Return (X, Y) of the center of cell containing provided text 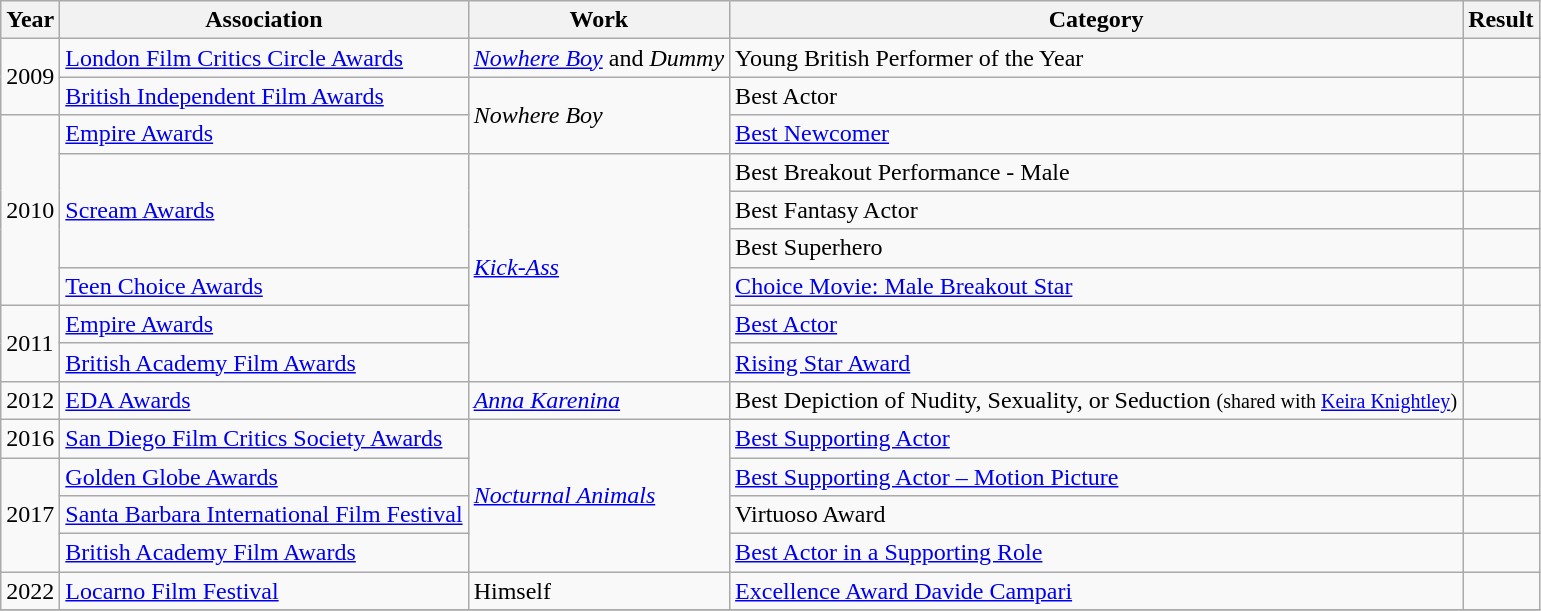
Nowhere Boy (598, 115)
Nowhere Boy and Dummy (598, 58)
London Film Critics Circle Awards (264, 58)
2011 (30, 343)
Year (30, 20)
San Diego Film Critics Society Awards (264, 438)
Category (1096, 20)
Best Superhero (1096, 248)
Best Supporting Actor (1096, 438)
Golden Globe Awards (264, 477)
Best Depiction of Nudity, Sexuality, or Seduction (shared with Keira Knightley) (1096, 400)
Rising Star Award (1096, 362)
Nocturnal Animals (598, 495)
Excellence Award Davide Campari (1096, 591)
2010 (30, 210)
Best Supporting Actor – Motion Picture (1096, 477)
Locarno Film Festival (264, 591)
Scream Awards (264, 210)
2016 (30, 438)
2017 (30, 515)
Best Actor in a Supporting Role (1096, 553)
Santa Barbara International Film Festival (264, 515)
Best Newcomer (1096, 134)
Virtuoso Award (1096, 515)
Himself (598, 591)
EDA Awards (264, 400)
Work (598, 20)
Choice Movie: Male Breakout Star (1096, 286)
Anna Karenina (598, 400)
Association (264, 20)
Young British Performer of the Year (1096, 58)
Kick-Ass (598, 267)
Teen Choice Awards (264, 286)
2012 (30, 400)
Best Fantasy Actor (1096, 210)
British Independent Film Awards (264, 96)
Best Breakout Performance - Male (1096, 172)
2022 (30, 591)
Result (1501, 20)
2009 (30, 77)
